Identify which cell holds the provided text, then report its [X, Y] central coordinate. 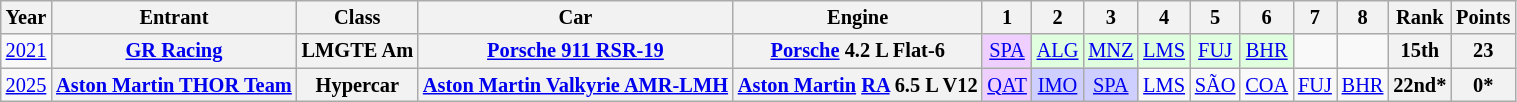
Engine [858, 17]
IMO [1058, 85]
Car [576, 17]
1 [1006, 17]
Porsche 911 RSR-19 [576, 51]
2025 [26, 85]
Hypercar [358, 85]
Year [26, 17]
5 [1215, 17]
COA [1266, 85]
Porsche 4.2 L Flat-6 [858, 51]
LMGTE Am [358, 51]
2 [1058, 17]
6 [1266, 17]
ALG [1058, 51]
2021 [26, 51]
SÃO [1215, 85]
Rank [1420, 17]
0* [1483, 85]
3 [1110, 17]
Class [358, 17]
22nd* [1420, 85]
Points [1483, 17]
QAT [1006, 85]
8 [1363, 17]
Aston Martin THOR Team [174, 85]
7 [1315, 17]
23 [1483, 51]
Aston Martin Valkyrie AMR-LMH [576, 85]
GR Racing [174, 51]
15th [1420, 51]
Aston Martin RA 6.5 L V12 [858, 85]
4 [1164, 17]
MNZ [1110, 51]
Entrant [174, 17]
